From the cell containing the given text, extract its center point as [X, Y] coordinate. 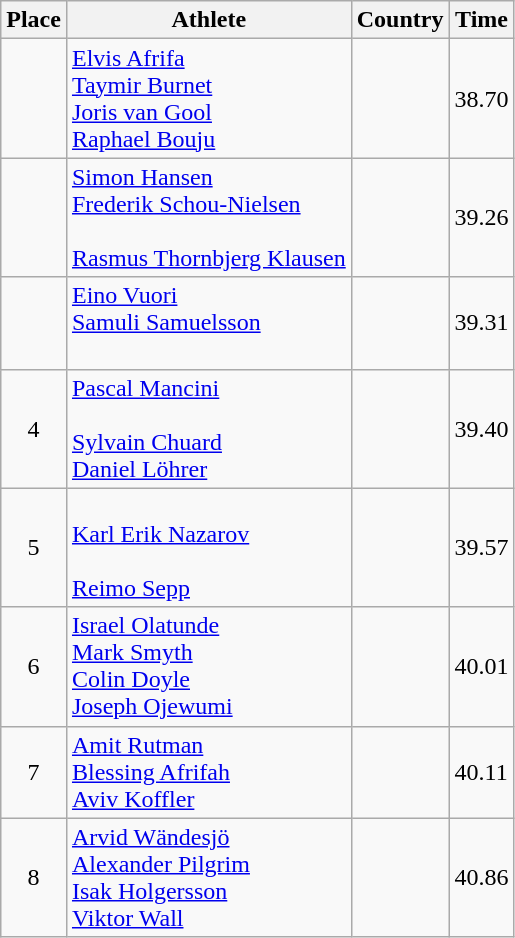
39.57 [482, 548]
Country [400, 20]
Time [482, 20]
7 [34, 772]
39.31 [482, 323]
Karl Erik NazarovReimo Sepp [208, 548]
Place [34, 20]
Eino VuoriSamuli Samuelsson [208, 323]
8 [34, 878]
39.40 [482, 428]
Arvid WändesjöAlexander PilgrimIsak HolgerssonViktor Wall [208, 878]
Pascal ManciniSylvain ChuardDaniel Löhrer [208, 428]
39.26 [482, 218]
Amit RutmanBlessing AfrifahAviv Koffler [208, 772]
40.11 [482, 772]
Athlete [208, 20]
38.70 [482, 98]
Elvis AfrifaTaymir BurnetJoris van GoolRaphael Bouju [208, 98]
4 [34, 428]
6 [34, 666]
Simon HansenFrederik Schou-NielsenRasmus Thornbjerg Klausen [208, 218]
5 [34, 548]
40.86 [482, 878]
40.01 [482, 666]
Israel OlatundeMark SmythColin DoyleJoseph Ojewumi [208, 666]
